Return [X, Y] of the center of cell containing provided text 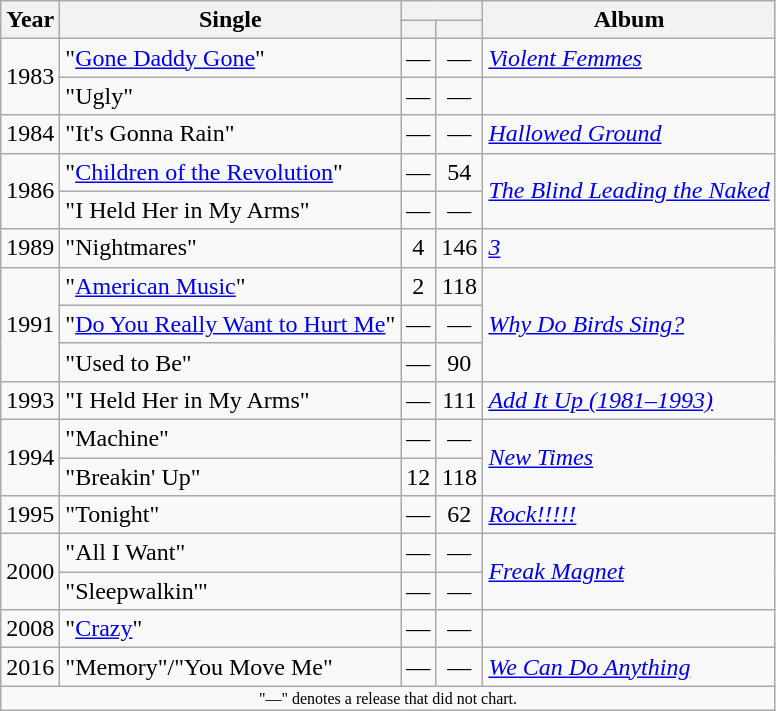
"American Music" [230, 286]
"Breakin' Up" [230, 477]
"Machine" [230, 438]
2000 [30, 572]
1995 [30, 515]
Add It Up (1981–1993) [629, 400]
1986 [30, 191]
"Sleepwalkin'" [230, 591]
"All I Want" [230, 553]
New Times [629, 457]
Rock!!!!! [629, 515]
Year [30, 20]
1994 [30, 457]
"Used to Be" [230, 362]
1993 [30, 400]
54 [460, 172]
1989 [30, 248]
1991 [30, 324]
4 [418, 248]
2008 [30, 629]
1983 [30, 77]
"—" denotes a release that did not chart. [388, 698]
The Blind Leading the Naked [629, 191]
"Children of the Revolution" [230, 172]
"Memory"/"You Move Me" [230, 667]
111 [460, 400]
Freak Magnet [629, 572]
2016 [30, 667]
Hallowed Ground [629, 134]
"Ugly" [230, 96]
We Can Do Anything [629, 667]
3 [629, 248]
"Do You Really Want to Hurt Me" [230, 324]
62 [460, 515]
Violent Femmes [629, 58]
"Gone Daddy Gone" [230, 58]
"Tonight" [230, 515]
90 [460, 362]
12 [418, 477]
146 [460, 248]
"Nightmares" [230, 248]
1984 [30, 134]
"Crazy" [230, 629]
2 [418, 286]
"It's Gonna Rain" [230, 134]
Single [230, 20]
Album [629, 20]
Why Do Birds Sing? [629, 324]
